Scan for the cell matching the given text and deliver its [x, y] coordinate at center. 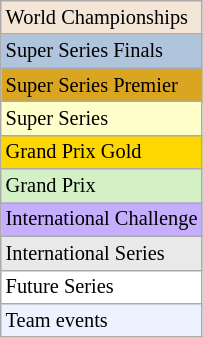
Super Series Premier [102, 85]
Team events [102, 320]
Super Series Finals [102, 51]
World Championships [102, 17]
International Series [102, 253]
Grand Prix Gold [102, 152]
Grand Prix [102, 186]
Super Series [102, 118]
Future Series [102, 287]
International Challenge [102, 219]
